Search for the cell housing the specified text and yield its [X, Y] center coordinate. 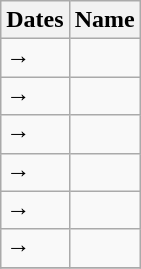
Dates [35, 20]
Name [104, 20]
